For the text-containing cell, return its midpoint in (x, y) coordinate format. 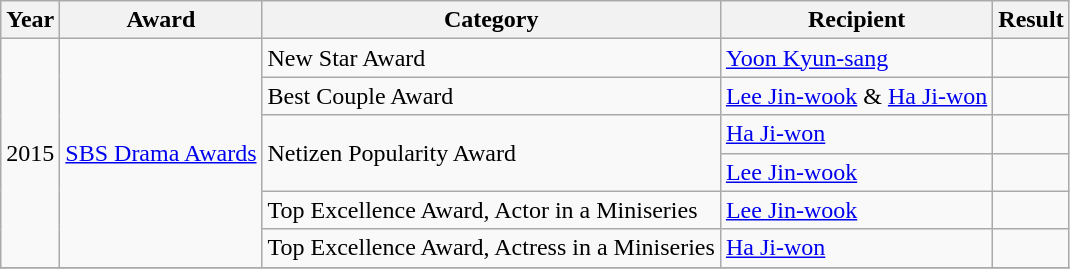
Best Couple Award (491, 96)
Award (161, 20)
SBS Drama Awards (161, 153)
Top Excellence Award, Actress in a Miniseries (491, 248)
Recipient (856, 20)
2015 (30, 153)
Yoon Kyun-sang (856, 58)
Netizen Popularity Award (491, 153)
Result (1031, 20)
New Star Award (491, 58)
Year (30, 20)
Lee Jin-wook & Ha Ji-won (856, 96)
Category (491, 20)
Top Excellence Award, Actor in a Miniseries (491, 210)
